Scan for the cell matching the given text and deliver its [x, y] coordinate at center. 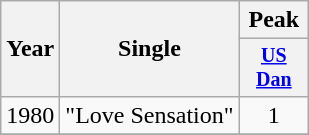
Year [30, 49]
"Love Sensation" [150, 115]
Peak [274, 20]
USDan [274, 68]
1 [274, 115]
1980 [30, 115]
Single [150, 49]
